Extract the (x, y) coordinate from the center of the cell holding the provided text.  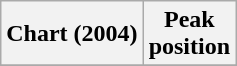
Chart (2004) (72, 34)
Peakposition (189, 34)
